Capture the cell that displays the provided text and extract its (X, Y) central coordinate. 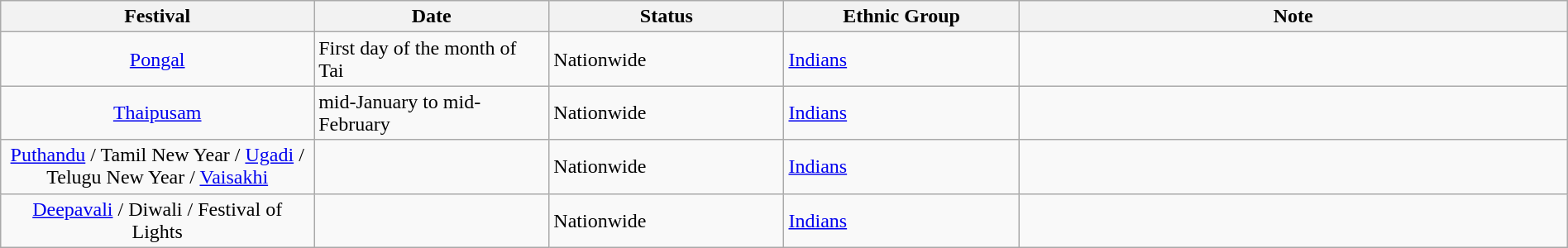
Pongal (157, 60)
Thaipusam (157, 112)
Deepavali / Diwali / Festival of Lights (157, 220)
Festival (157, 17)
Note (1293, 17)
Puthandu / Tamil New Year / Ugadi / Telugu New Year / Vaisakhi (157, 167)
Status (667, 17)
mid-January to mid-February (432, 112)
First day of the month of Tai (432, 60)
Date (432, 17)
Ethnic Group (901, 17)
